Detect which cell encompasses the target text, then output its [x, y] center coordinate. 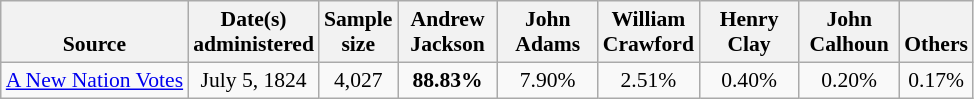
Source [94, 32]
Others [936, 32]
88.83% [448, 80]
0.17% [936, 80]
0.40% [749, 80]
JohnCalhoun [849, 32]
0.20% [849, 80]
AndrewJackson [448, 32]
Samplesize [358, 32]
A New Nation Votes [94, 80]
JohnAdams [548, 32]
WilliamCrawford [648, 32]
2.51% [648, 80]
HenryClay [749, 32]
Date(s)administered [254, 32]
July 5, 1824 [254, 80]
4,027 [358, 80]
7.90% [548, 80]
